Locate the cell with the specified text and output its (x, y) center coordinate. 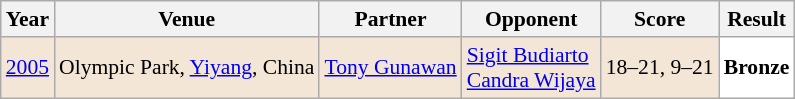
Bronze (757, 68)
Year (28, 19)
Sigit Budiarto Candra Wijaya (532, 68)
2005 (28, 68)
Opponent (532, 19)
Tony Gunawan (390, 68)
Venue (186, 19)
Partner (390, 19)
Olympic Park, Yiyang, China (186, 68)
Result (757, 19)
18–21, 9–21 (660, 68)
Score (660, 19)
